Search for the cell housing the specified text and yield its [x, y] center coordinate. 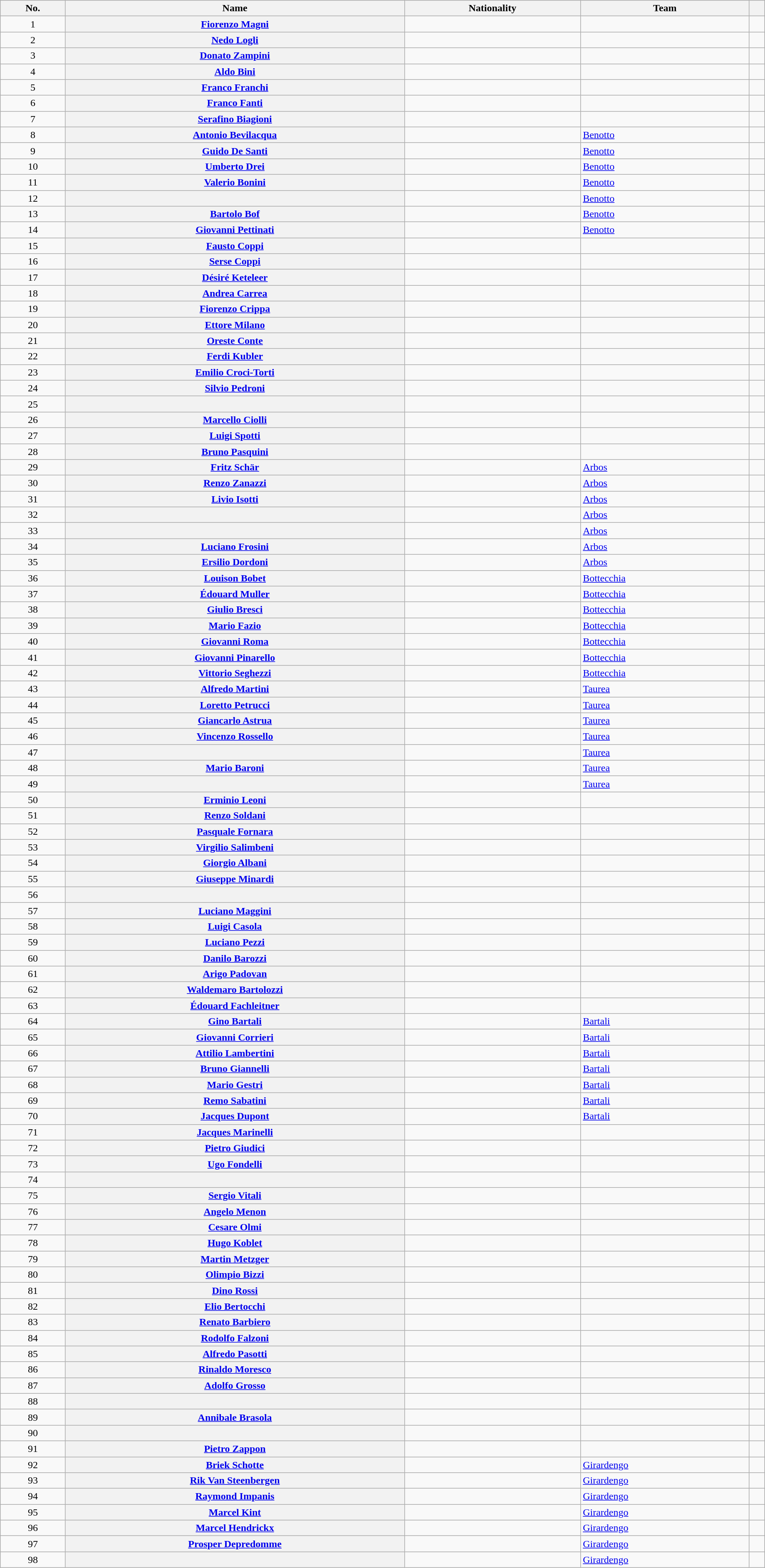
29 [33, 467]
Loretto Petrucci [235, 705]
Valerio Bonini [235, 182]
Luciano Pezzi [235, 942]
Oreste Conte [235, 341]
Hugo Koblet [235, 1243]
98 [33, 1560]
Annibale Brasola [235, 1417]
81 [33, 1291]
Alfredo Martini [235, 689]
87 [33, 1385]
89 [33, 1417]
39 [33, 626]
8 [33, 135]
19 [33, 309]
22 [33, 356]
Aldo Bini [235, 72]
Luciano Frosini [235, 547]
Dino Rossi [235, 1291]
93 [33, 1481]
9 [33, 151]
78 [33, 1243]
85 [33, 1354]
82 [33, 1306]
Gino Bartali [235, 1021]
Serafino Biagioni [235, 119]
2 [33, 40]
Désiré Keteleer [235, 277]
Mario Baroni [235, 768]
Ferdi Kubler [235, 356]
53 [33, 847]
Olimpio Bizzi [235, 1275]
Emilio Croci-Torti [235, 372]
Donato Zampini [235, 56]
88 [33, 1401]
Pietro Giudici [235, 1148]
25 [33, 404]
Giovanni Corrieri [235, 1037]
Franco Fanti [235, 103]
56 [33, 895]
Bartolo Bof [235, 214]
Louison Bobet [235, 578]
Vincenzo Rossello [235, 737]
Vittorio Seghezzi [235, 673]
Angelo Menon [235, 1212]
3 [33, 56]
Rik Van Steenbergen [235, 1481]
Giancarlo Astrua [235, 721]
69 [33, 1101]
Mario Fazio [235, 626]
Sergio Vitali [235, 1195]
49 [33, 784]
Giorgio Albani [235, 863]
Andrea Carrea [235, 293]
54 [33, 863]
26 [33, 420]
Luigi Casola [235, 926]
Waldemaro Bartolozzi [235, 990]
Renato Barbiero [235, 1322]
15 [33, 246]
Édouard Fachleitner [235, 1006]
37 [33, 594]
Remo Sabatini [235, 1101]
74 [33, 1180]
23 [33, 372]
Guido De Santi [235, 151]
Giovanni Pinarello [235, 657]
77 [33, 1227]
72 [33, 1148]
90 [33, 1433]
Mario Gestri [235, 1085]
Rinaldo Moresco [235, 1370]
Pietro Zappon [235, 1449]
30 [33, 483]
4 [33, 72]
6 [33, 103]
80 [33, 1275]
86 [33, 1370]
Ugo Fondelli [235, 1164]
59 [33, 942]
40 [33, 641]
Prosper Depredomme [235, 1544]
Marcel Hendrickx [235, 1528]
13 [33, 214]
Rodolfo Falzoni [235, 1338]
Alfredo Pasotti [235, 1354]
65 [33, 1037]
Fiorenzo Crippa [235, 309]
Jacques Dupont [235, 1116]
Marcel Kint [235, 1512]
42 [33, 673]
1 [33, 24]
32 [33, 515]
84 [33, 1338]
Fausto Coppi [235, 246]
24 [33, 388]
Giulio Bresci [235, 610]
Pasquale Fornara [235, 831]
Fiorenzo Magni [235, 24]
63 [33, 1006]
Bruno Giannelli [235, 1069]
Franco Franchi [235, 87]
27 [33, 435]
50 [33, 800]
64 [33, 1021]
67 [33, 1069]
Ettore Milano [235, 325]
17 [33, 277]
70 [33, 1116]
Luciano Maggini [235, 910]
Antonio Bevilacqua [235, 135]
10 [33, 166]
Silvio Pedroni [235, 388]
Danilo Barozzi [235, 958]
Team [665, 8]
Giuseppe Minardi [235, 879]
Serse Coppi [235, 262]
57 [33, 910]
79 [33, 1259]
Cesare Olmi [235, 1227]
28 [33, 451]
Luigi Spotti [235, 435]
91 [33, 1449]
92 [33, 1464]
Giovanni Roma [235, 641]
Attilio Lambertini [235, 1053]
No. [33, 8]
5 [33, 87]
58 [33, 926]
60 [33, 958]
12 [33, 198]
43 [33, 689]
7 [33, 119]
62 [33, 990]
Fritz Schär [235, 467]
Nationality [493, 8]
Giovanni Pettinati [235, 230]
Name [235, 8]
Renzo Soldani [235, 816]
66 [33, 1053]
Édouard Muller [235, 594]
18 [33, 293]
Erminio Leoni [235, 800]
44 [33, 705]
Renzo Zanazzi [235, 483]
14 [33, 230]
Adolfo Grosso [235, 1385]
45 [33, 721]
73 [33, 1164]
31 [33, 499]
36 [33, 578]
Livio Isotti [235, 499]
96 [33, 1528]
Martin Metzger [235, 1259]
Elio Bertocchi [235, 1306]
35 [33, 562]
Nedo Logli [235, 40]
68 [33, 1085]
55 [33, 879]
46 [33, 737]
Bruno Pasquini [235, 451]
61 [33, 974]
51 [33, 816]
41 [33, 657]
11 [33, 182]
20 [33, 325]
Briek Schotte [235, 1464]
Jacques Marinelli [235, 1132]
47 [33, 752]
76 [33, 1212]
Ersilio Dordoni [235, 562]
71 [33, 1132]
94 [33, 1496]
Raymond Impanis [235, 1496]
38 [33, 610]
Virgilio Salimbeni [235, 847]
Arigo Padovan [235, 974]
34 [33, 547]
48 [33, 768]
21 [33, 341]
Marcello Ciolli [235, 420]
75 [33, 1195]
83 [33, 1322]
97 [33, 1544]
16 [33, 262]
52 [33, 831]
Umberto Drei [235, 166]
95 [33, 1512]
33 [33, 531]
